Capture the cell that displays the provided text and extract its (x, y) central coordinate. 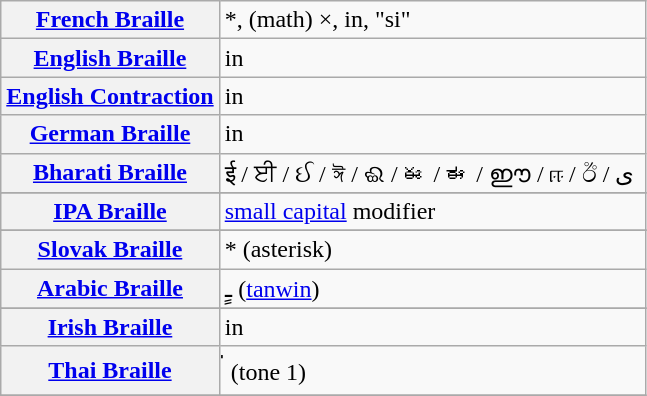
Slovak Braille (110, 250)
*, (math) ×, in, "si" (432, 20)
French Braille (110, 20)
English Contraction (110, 96)
Arabic Braille (110, 289)
Bharati Braille (110, 173)
German Braille (110, 134)
่ (tone 1) (432, 370)
small capital modifier (432, 212)
Thai Braille (110, 370)
Irish Braille (110, 327)
* (asterisk) (432, 250)
ـٍ (tanwin) (432, 289)
ई / ਈ / ઈ / ঈ / ଈ / ఈ / ಈ / ഈ / ஈ / ඊ / ی ‎ (432, 173)
English Braille (110, 58)
IPA Braille (110, 212)
